Find where the given text appears and provide that cell's center as [X, Y] coordinate. 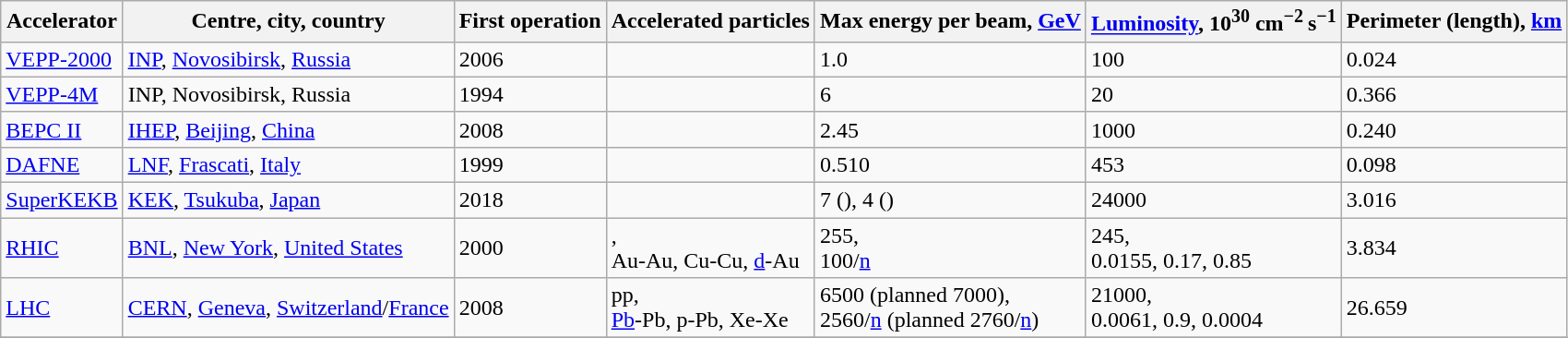
2018 [529, 200]
0.098 [1454, 164]
21000,0.0061, 0.9, 0.0004 [1214, 308]
Accelerator [62, 22]
1999 [529, 164]
Centre, city, country [288, 22]
VEPP-2000 [62, 59]
IHEP, Beijing, China [288, 129]
100 [1214, 59]
LNF, Frascati, Italy [288, 164]
1.0 [950, 59]
3.016 [1454, 200]
Perimeter (length), km [1454, 22]
CERN, Geneva, Switzerland/France [288, 308]
26.659 [1454, 308]
0.240 [1454, 129]
2006 [529, 59]
SuperKEKB [62, 200]
453 [1214, 164]
3.834 [1454, 247]
24000 [1214, 200]
0.024 [1454, 59]
VEPP-4М [62, 94]
2000 [529, 247]
245, 0.0155, 0.17, 0.85 [1214, 247]
DAFNE [62, 164]
0.366 [1454, 94]
1994 [529, 94]
6 [950, 94]
, Au-Au, Cu-Cu, d-Au [710, 247]
7 (), 4 () [950, 200]
Accelerated particles [710, 22]
BEPC II [62, 129]
Luminosity, 1030 cm−2 s−1 [1214, 22]
BNL, New York, United States [288, 247]
RHIC [62, 247]
KEK, Tsukuba, Japan [288, 200]
Max energy per beam, GeV [950, 22]
1000 [1214, 129]
6500 (planned 7000),2560/n (planned 2760/n) [950, 308]
pp, Pb-Pb, p-Pb, Xe-Xe [710, 308]
0.510 [950, 164]
20 [1214, 94]
255,100/n [950, 247]
First operation [529, 22]
LHC [62, 308]
2.45 [950, 129]
